Search for the cell housing the specified text and yield its [X, Y] center coordinate. 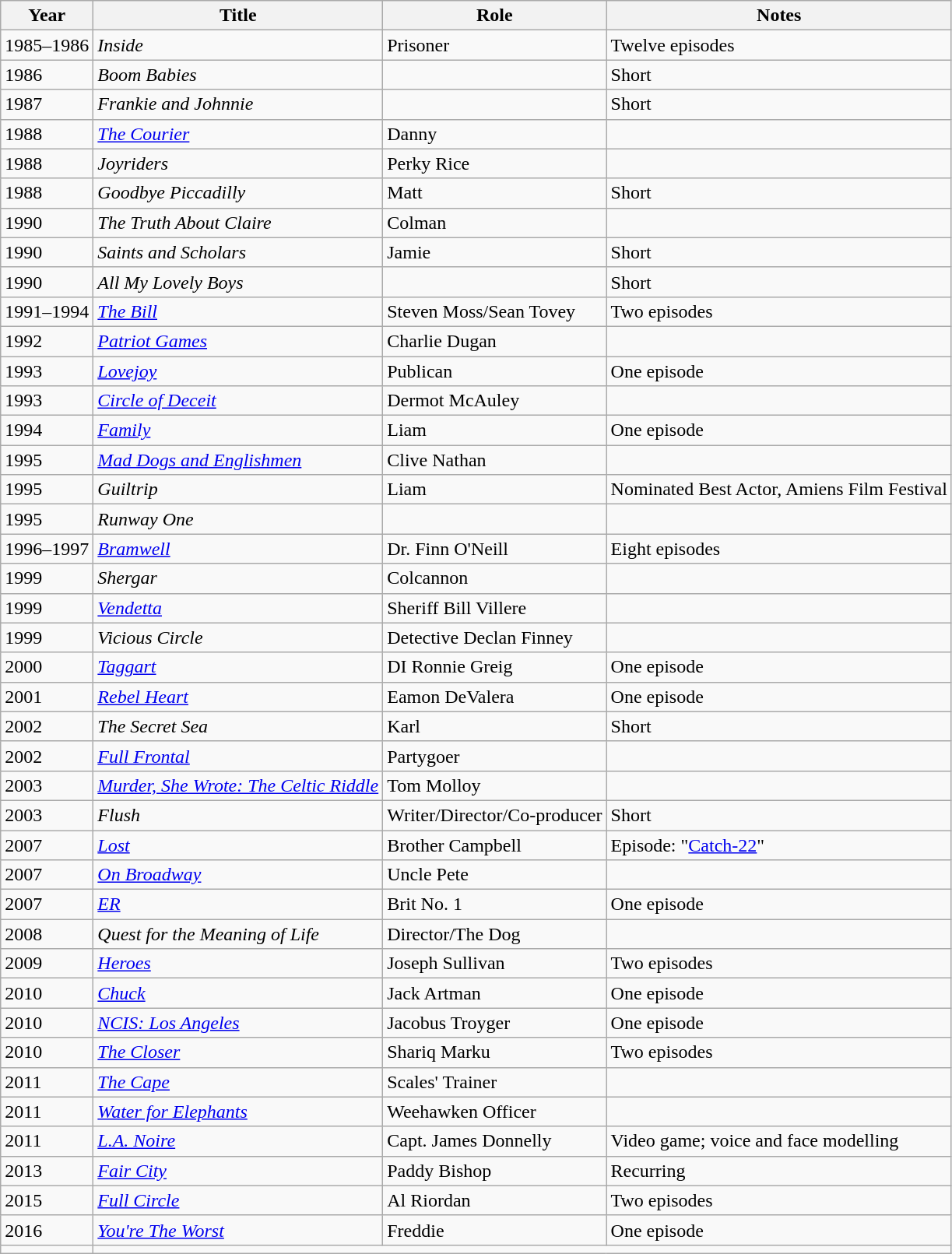
Sheriff Bill Villere [495, 608]
The Courier [238, 134]
2001 [47, 697]
1994 [47, 430]
Mad Dogs and Englishmen [238, 460]
Vendetta [238, 608]
Flush [238, 815]
Perky Rice [495, 163]
Frankie and Johnnie [238, 104]
ER [238, 904]
Prisoner [495, 45]
Danny [495, 134]
1996–1997 [47, 549]
1986 [47, 75]
Notes [778, 16]
Freddie [495, 1230]
1991–1994 [47, 311]
Guiltrip [238, 490]
Matt [495, 193]
Bramwell [238, 549]
2008 [47, 934]
2013 [47, 1171]
Dermot McAuley [495, 401]
2016 [47, 1230]
Year [47, 16]
Paddy Bishop [495, 1171]
All My Lovely Boys [238, 282]
Steven Moss/Sean Tovey [495, 311]
Capt. James Donnelly [495, 1141]
Boom Babies [238, 75]
Partygoer [495, 756]
The Cape [238, 1082]
Jacobus Troyger [495, 1023]
Title [238, 16]
Circle of Deceit [238, 401]
NCIS: Los Angeles [238, 1023]
The Bill [238, 311]
Lost [238, 845]
Brother Campbell [495, 845]
Weehawken Officer [495, 1112]
You're The Worst [238, 1230]
Vicious Circle [238, 638]
Recurring [778, 1171]
L.A. Noire [238, 1141]
Dr. Finn O'Neill [495, 549]
On Broadway [238, 875]
Full Circle [238, 1200]
Tom Molloy [495, 785]
Fair City [238, 1171]
Chuck [238, 993]
1985–1986 [47, 45]
Nominated Best Actor, Amiens Film Festival [778, 490]
The Secret Sea [238, 726]
2009 [47, 964]
Lovejoy [238, 371]
Rebel Heart [238, 697]
1987 [47, 104]
The Truth About Claire [238, 223]
Twelve episodes [778, 45]
Eamon DeValera [495, 697]
Brit No. 1 [495, 904]
Charlie Dugan [495, 341]
Goodbye Piccadilly [238, 193]
2000 [47, 667]
Scales' Trainer [495, 1082]
Episode: "Catch-22" [778, 845]
Eight episodes [778, 549]
Inside [238, 45]
Uncle Pete [495, 875]
Jack Artman [495, 993]
Runway One [238, 519]
Joyriders [238, 163]
Patriot Games [238, 341]
Karl [495, 726]
Shariq Marku [495, 1052]
Detective Declan Finney [495, 638]
Writer/Director/Co-producer [495, 815]
Full Frontal [238, 756]
2015 [47, 1200]
Shergar [238, 578]
Heroes [238, 964]
Quest for the Meaning of Life [238, 934]
Colcannon [495, 578]
Colman [495, 223]
Taggart [238, 667]
Director/The Dog [495, 934]
Saints and Scholars [238, 252]
Murder, She Wrote: The Celtic Riddle [238, 785]
Jamie [495, 252]
Video game; voice and face modelling [778, 1141]
1992 [47, 341]
Family [238, 430]
Water for Elephants [238, 1112]
Publican [495, 371]
The Closer [238, 1052]
Al Riordan [495, 1200]
Role [495, 16]
Joseph Sullivan [495, 964]
Clive Nathan [495, 460]
DI Ronnie Greig [495, 667]
